Return [X, Y] of the center of cell containing provided text 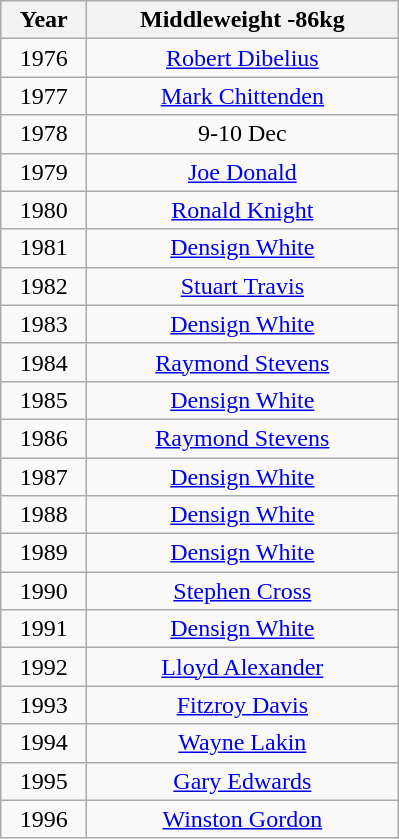
1993 [44, 705]
Lloyd Alexander [242, 667]
Fitzroy Davis [242, 705]
Wayne Lakin [242, 743]
1991 [44, 629]
Mark Chittenden [242, 96]
1995 [44, 781]
1987 [44, 477]
1983 [44, 324]
Joe Donald [242, 172]
1994 [44, 743]
1988 [44, 515]
1989 [44, 553]
1981 [44, 248]
Winston Gordon [242, 819]
1986 [44, 438]
1985 [44, 400]
Year [44, 20]
1984 [44, 362]
1996 [44, 819]
1992 [44, 667]
Middleweight -86kg [242, 20]
Stephen Cross [242, 591]
Stuart Travis [242, 286]
1982 [44, 286]
1979 [44, 172]
1990 [44, 591]
Ronald Knight [242, 210]
Robert Dibelius [242, 58]
1978 [44, 134]
1977 [44, 96]
1976 [44, 58]
Gary Edwards [242, 781]
9-10 Dec [242, 134]
1980 [44, 210]
